For the text-containing cell, return its midpoint in (x, y) coordinate format. 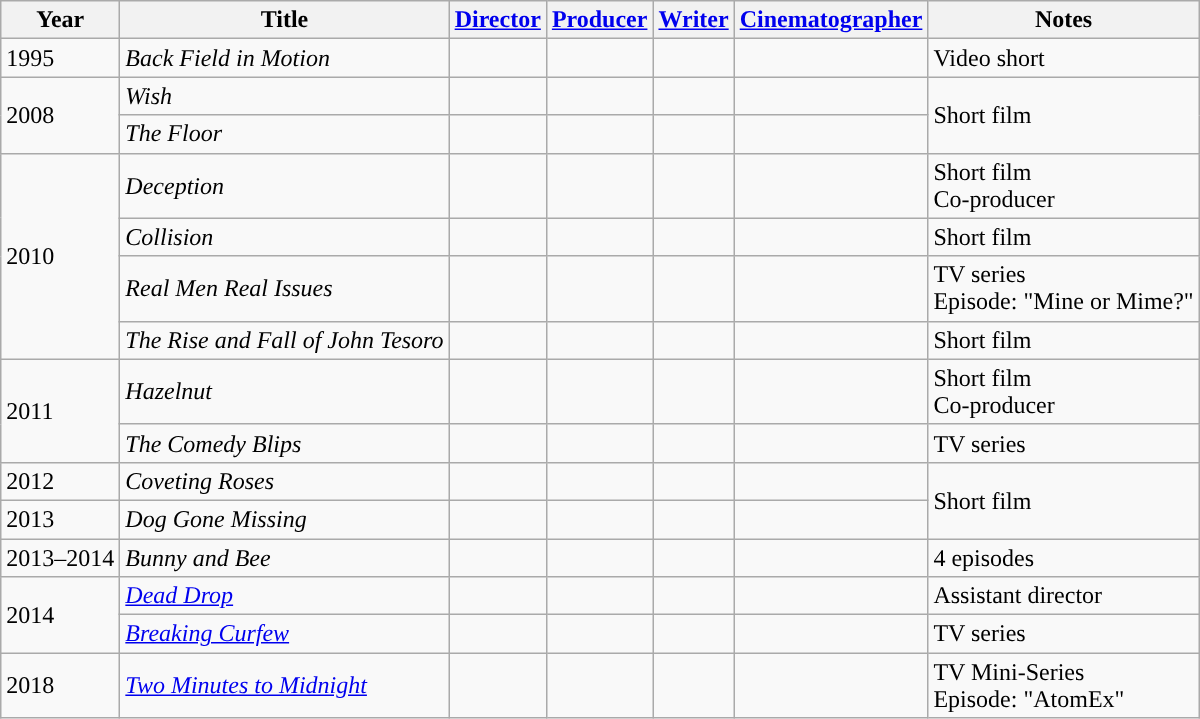
The Comedy Blips (284, 443)
2013 (60, 519)
Assistant director (1064, 596)
2018 (60, 686)
Notes (1064, 20)
The Rise and Fall of John Tesoro (284, 340)
Deception (284, 186)
Wish (284, 96)
Two Minutes to Midnight (284, 686)
2011 (60, 410)
2014 (60, 615)
2008 (60, 115)
Year (60, 20)
Producer (600, 20)
2013–2014 (60, 557)
Director (498, 20)
Collision (284, 237)
2010 (60, 256)
Breaking Curfew (284, 634)
2012 (60, 481)
Dead Drop (284, 596)
4 episodes (1064, 557)
Cinematographer (831, 20)
Bunny and Bee (284, 557)
The Floor (284, 134)
Video short (1064, 58)
TV Mini-SeriesEpisode: "AtomEx" (1064, 686)
Title (284, 20)
Back Field in Motion (284, 58)
Writer (694, 20)
Dog Gone Missing (284, 519)
1995 (60, 58)
TV seriesEpisode: "Mine or Mime?" (1064, 288)
Hazelnut (284, 392)
Real Men Real Issues (284, 288)
Coveting Roses (284, 481)
